From the cell containing the given text, extract its center point as [X, Y] coordinate. 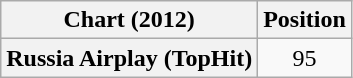
95 [305, 58]
Chart (2012) [130, 20]
Russia Airplay (TopHit) [130, 58]
Position [305, 20]
